Search for the cell housing the specified text and yield its [X, Y] center coordinate. 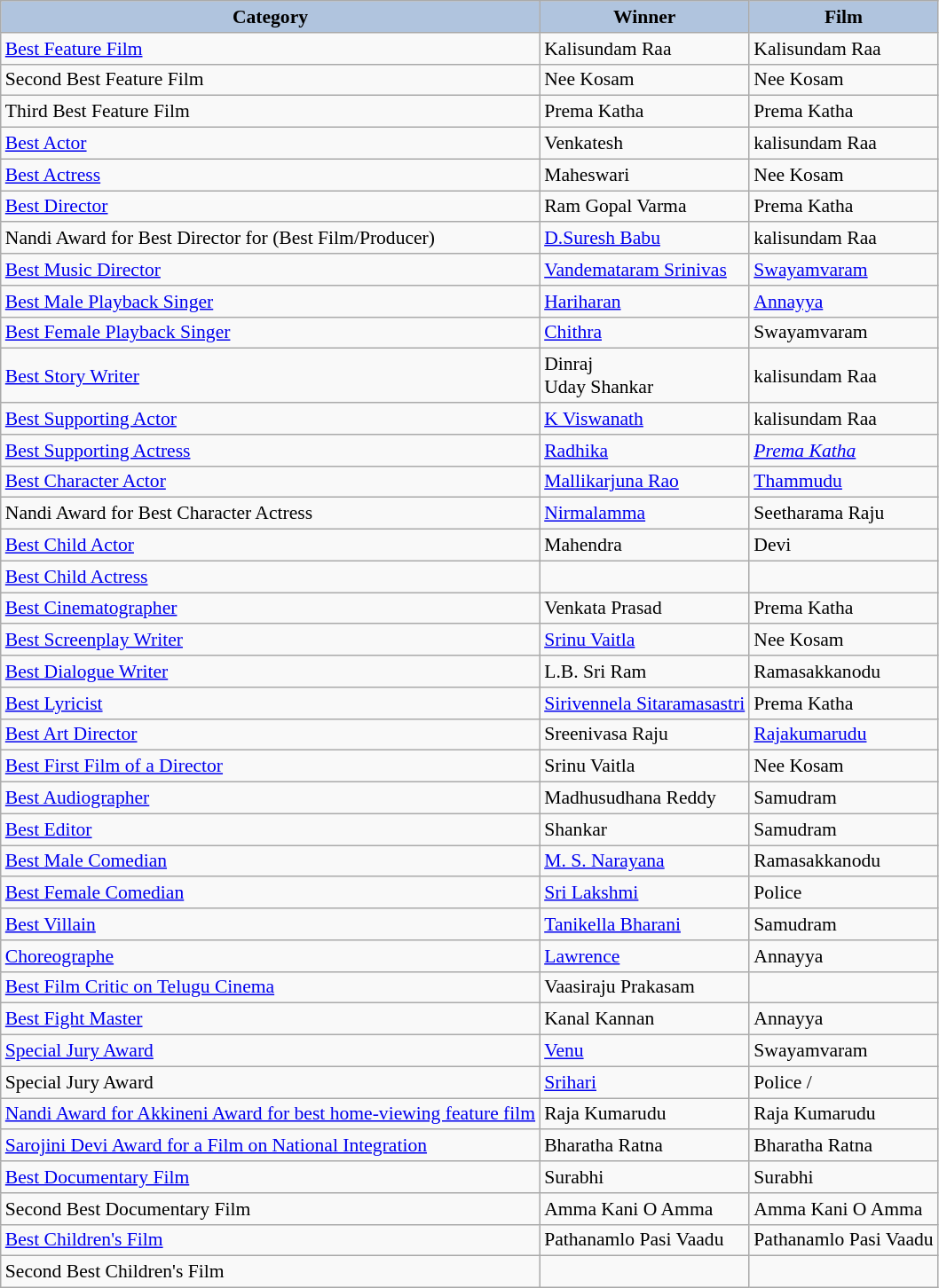
Police [843, 893]
Best Audiographer [270, 798]
Film [843, 17]
Maheswari [644, 175]
Best Actor [270, 144]
Best Documentary Film [270, 1177]
Tanikella Bharani [644, 924]
Best Lyricist [270, 703]
Choreographe [270, 956]
Sirivennela Sitaramasastri [644, 703]
M. S. Narayana [644, 861]
Sri Lakshmi [644, 893]
Second Best Feature Film [270, 80]
Winner [644, 17]
Nandi Award for Best Director for (Best Film/Producer) [270, 239]
Venu [644, 1051]
Best Editor [270, 829]
Nandi Award for Best Character Actress [270, 514]
Best Cinematographer [270, 609]
Best Female Playback Singer [270, 333]
Best Dialogue Writer [270, 671]
Best Character Actor [270, 482]
Hariharan [644, 302]
Best Director [270, 207]
Best Child Actor [270, 546]
Ram Gopal Varma [644, 207]
Dinraj Uday Shankar [644, 376]
Best Fight Master [270, 1019]
Seetharama Raju [843, 514]
Kanal Kannan [644, 1019]
Category [270, 17]
Best Story Writer [270, 376]
Second Best Children's Film [270, 1272]
D.Suresh Babu [644, 239]
Srihari [644, 1082]
Second Best Documentary Film [270, 1209]
Thammudu [843, 482]
Best Actress [270, 175]
Vaasiraju Prakasam [644, 987]
Chithra [644, 333]
Shankar [644, 829]
Venkata Prasad [644, 609]
Best Female Comedian [270, 893]
Police / [843, 1082]
Nirmalamma [644, 514]
Best Screenplay Writer [270, 640]
Best Film Critic on Telugu Cinema [270, 987]
Lawrence [644, 956]
Best Male Playback Singer [270, 302]
Best Male Comedian [270, 861]
L.B. Sri Ram [644, 671]
K Viswanath [644, 419]
Vandemataram Srinivas [644, 270]
Best Supporting Actor [270, 419]
Nandi Award for Akkineni Award for best home-viewing feature film [270, 1114]
Best Children's Film [270, 1240]
Rajakumarudu [843, 734]
Devi [843, 546]
Best Supporting Actress [270, 451]
Best Art Director [270, 734]
Sreenivasa Raju [644, 734]
Third Best Feature Film [270, 112]
Best First Film of a Director [270, 766]
Mahendra [644, 546]
Best Child Actress [270, 577]
Mallikarjuna Rao [644, 482]
Sarojini Devi Award for a Film on National Integration [270, 1146]
Best Music Director [270, 270]
Radhika [644, 451]
Madhusudhana Reddy [644, 798]
Best Feature Film [270, 49]
Venkatesh [644, 144]
Best Villain [270, 924]
